Search for the cell housing the specified text and yield its [X, Y] center coordinate. 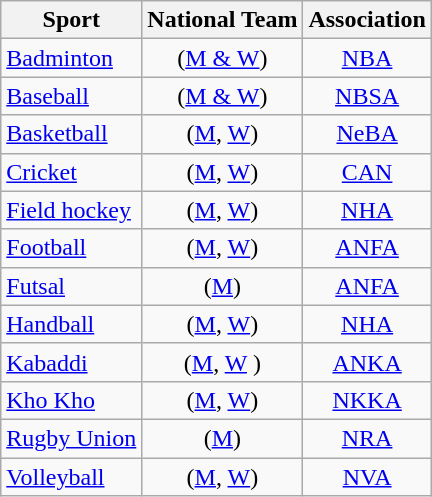
Handball [72, 324]
National Team [222, 20]
NBSA [367, 96]
Sport [72, 20]
NBA [367, 58]
Volleyball [72, 477]
CAN [367, 172]
Badminton [72, 58]
Baseball [72, 96]
(M, W ) [222, 362]
NeBA [367, 134]
NKKA [367, 400]
Football [72, 248]
Rugby Union [72, 438]
NVA [367, 477]
Association [367, 20]
NRA [367, 438]
Kabaddi [72, 362]
Basketball [72, 134]
ANKA [367, 362]
Cricket [72, 172]
Futsal [72, 286]
Kho Kho [72, 400]
Field hockey [72, 210]
